Detect which cell encompasses the target text, then output its (x, y) center coordinate. 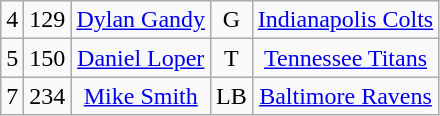
5 (12, 58)
7 (12, 96)
4 (12, 20)
234 (48, 96)
Tennessee Titans (345, 58)
Daniel Loper (141, 58)
LB (232, 96)
Baltimore Ravens (345, 96)
150 (48, 58)
T (232, 58)
Mike Smith (141, 96)
129 (48, 20)
G (232, 20)
Dylan Gandy (141, 20)
Indianapolis Colts (345, 20)
